Return [X, Y] of the center of cell containing provided text 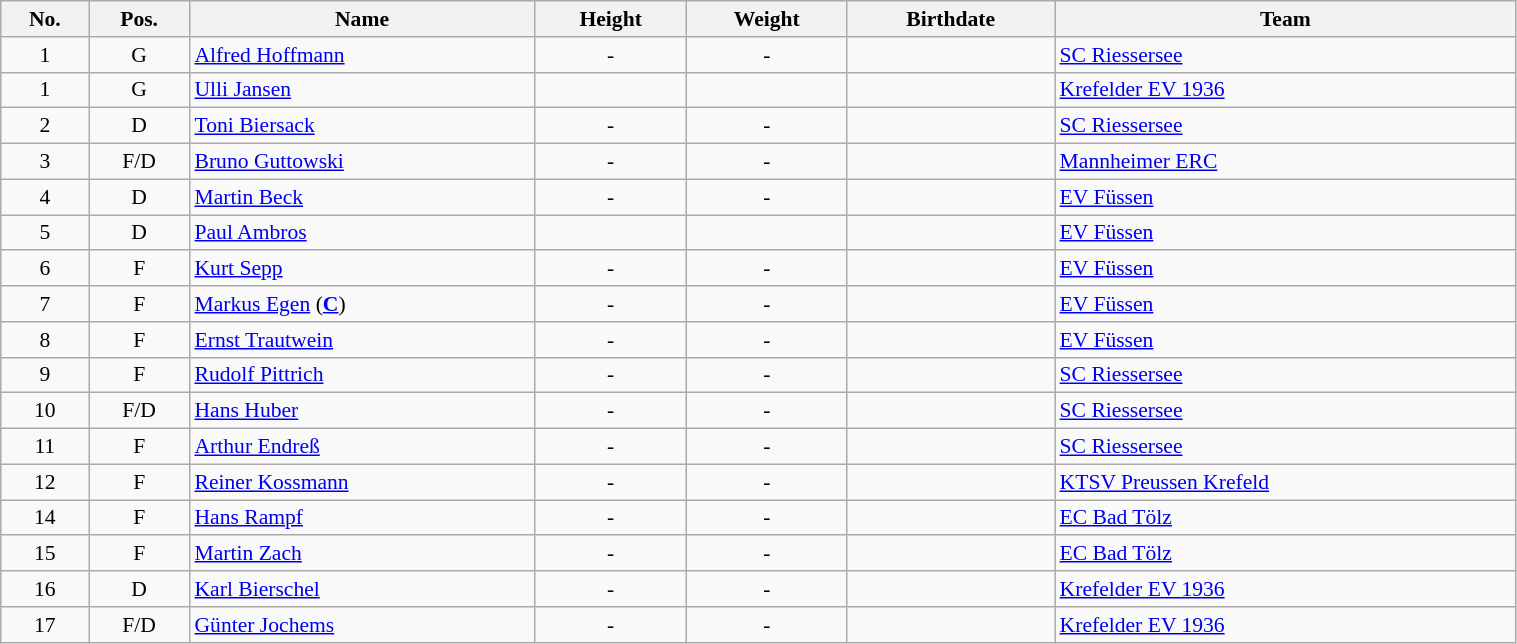
Alfred Hoffmann [362, 55]
Hans Huber [362, 411]
Bruno Guttowski [362, 162]
10 [45, 411]
No. [45, 19]
Paul Ambros [362, 233]
Name [362, 19]
Ernst Trautwein [362, 340]
Hans Rampf [362, 518]
Martin Beck [362, 197]
6 [45, 269]
3 [45, 162]
Kurt Sepp [362, 269]
Toni Biersack [362, 126]
Team [1286, 19]
Rudolf Pittrich [362, 375]
Günter Jochems [362, 625]
5 [45, 233]
11 [45, 447]
Martin Zach [362, 554]
Karl Bierschel [362, 589]
15 [45, 554]
Weight [767, 19]
16 [45, 589]
Pos. [140, 19]
Birthdate [951, 19]
KTSV Preussen Krefeld [1286, 482]
8 [45, 340]
12 [45, 482]
Reiner Kossmann [362, 482]
Height [611, 19]
14 [45, 518]
Ulli Jansen [362, 90]
Arthur Endreß [362, 447]
Mannheimer ERC [1286, 162]
Markus Egen (C) [362, 304]
17 [45, 625]
7 [45, 304]
9 [45, 375]
4 [45, 197]
2 [45, 126]
